Pinpoint the cell where the given text exists, returning its (X, Y) midpoint coordinate. 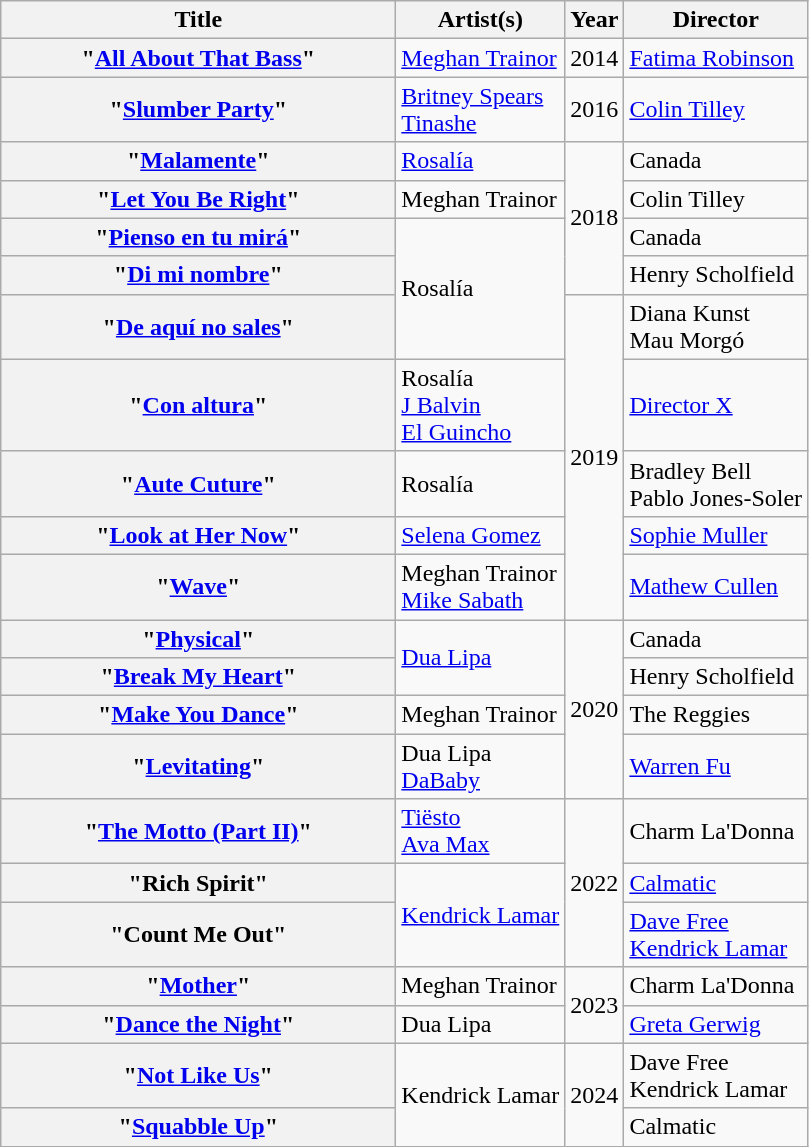
"Make You Dance" (198, 715)
"Look at Her Now" (198, 535)
"Squabble Up" (198, 1127)
Dua LipaDaBaby (480, 766)
Greta Gerwig (716, 1024)
Year (594, 20)
"Pienso en tu mirá" (198, 237)
"Con altura" (198, 405)
"All About That Bass" (198, 58)
"Di mi nombre" (198, 275)
"Aute Cuture" (198, 484)
"Dance the Night" (198, 1024)
Director (716, 20)
"The Motto (Part II)" (198, 832)
"Malamente" (198, 161)
"De aquí no sales" (198, 326)
"Wave" (198, 586)
"Count Me Out" (198, 934)
The Reggies (716, 715)
Mathew Cullen (716, 586)
2022 (594, 883)
RosalíaJ BalvinEl Guincho (480, 405)
2023 (594, 1005)
Diana KunstMau Morgó (716, 326)
Warren Fu (716, 766)
"Physical" (198, 639)
2016 (594, 110)
"Let You Be Right" (198, 199)
Fatima Robinson (716, 58)
"Mother" (198, 986)
Selena Gomez (480, 535)
2024 (594, 1094)
Title (198, 20)
2020 (594, 710)
2018 (594, 218)
"Levitating" (198, 766)
Director X (716, 405)
Sophie Muller (716, 535)
TiëstoAva Max (480, 832)
2014 (594, 58)
Britney Spears Tinashe (480, 110)
"Slumber Party" (198, 110)
"Break My Heart" (198, 677)
2019 (594, 456)
Artist(s) (480, 20)
Bradley BellPablo Jones-Soler (716, 484)
"Not Like Us" (198, 1076)
Meghan TrainorMike Sabath (480, 586)
"Rich Spirit" (198, 883)
